Capture the cell that displays the provided text and extract its [X, Y] central coordinate. 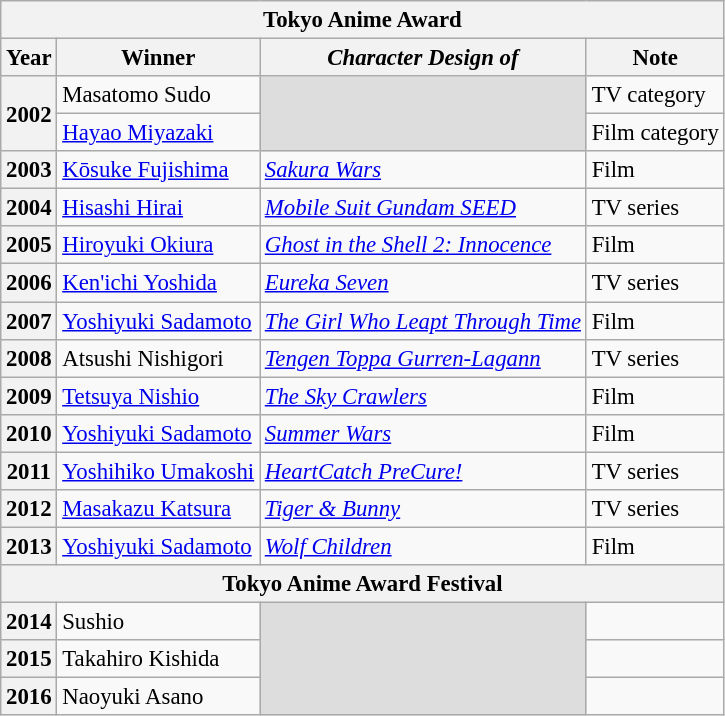
2009 [29, 396]
Tiger & Bunny [424, 509]
Sushio [158, 621]
Yoshihiko Umakoshi [158, 471]
Tokyo Anime Award Festival [362, 584]
The Girl Who Leapt Through Time [424, 321]
Tokyo Anime Award [362, 20]
Masatomo Sudo [158, 95]
2007 [29, 321]
2005 [29, 245]
2012 [29, 509]
Eureka Seven [424, 283]
2008 [29, 358]
HeartCatch PreCure! [424, 471]
Film category [655, 133]
2004 [29, 208]
2002 [29, 114]
Summer Wars [424, 433]
Sakura Wars [424, 170]
Hiroyuki Okiura [158, 245]
Takahiro Kishida [158, 659]
Hisashi Hirai [158, 208]
Naoyuki Asano [158, 697]
2006 [29, 283]
Masakazu Katsura [158, 509]
TV category [655, 95]
Tengen Toppa Gurren-Lagann [424, 358]
2015 [29, 659]
Note [655, 58]
Wolf Children [424, 546]
Ken'ichi Yoshida [158, 283]
2016 [29, 697]
Kōsuke Fujishima [158, 170]
Atsushi Nishigori [158, 358]
2011 [29, 471]
Year [29, 58]
Character Design of [424, 58]
Winner [158, 58]
Tetsuya Nishio [158, 396]
Ghost in the Shell 2: Innocence [424, 245]
Mobile Suit Gundam SEED [424, 208]
2010 [29, 433]
2003 [29, 170]
2013 [29, 546]
Hayao Miyazaki [158, 133]
The Sky Crawlers [424, 396]
2014 [29, 621]
